Locate the cell with the specified text and output its (x, y) center coordinate. 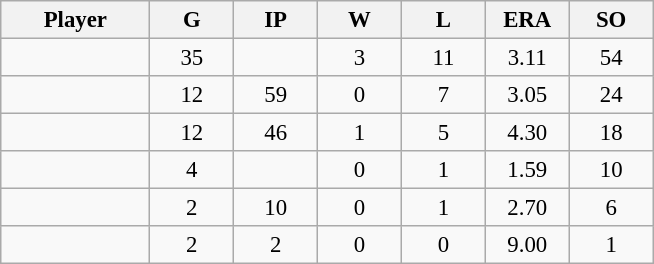
18 (611, 133)
L (443, 20)
5 (443, 133)
11 (443, 58)
G (192, 20)
4 (192, 170)
46 (276, 133)
1.59 (527, 170)
ERA (527, 20)
4.30 (527, 133)
SO (611, 20)
3.05 (527, 95)
59 (276, 95)
54 (611, 58)
3 (360, 58)
7 (443, 95)
Player (76, 20)
2.70 (527, 208)
W (360, 20)
IP (276, 20)
6 (611, 208)
35 (192, 58)
24 (611, 95)
9.00 (527, 245)
3.11 (527, 58)
